Locate the cell with the specified text and output its (X, Y) center coordinate. 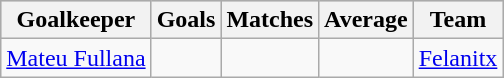
Team (458, 20)
Goals (186, 20)
Average (366, 20)
Mateu Fullana (76, 58)
Matches (270, 20)
Goalkeeper (76, 20)
Felanitx (458, 58)
